Return the (X, Y) coordinate for the center point of the cell that contains the specified text.  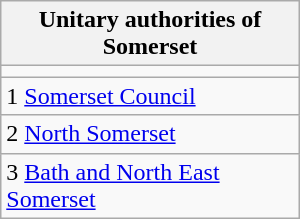
3 Bath and North East Somerset (150, 186)
Unitary authorities of Somerset (150, 34)
2 North Somerset (150, 134)
1 Somerset Council (150, 96)
